Find where the given text appears and provide that cell's center as (x, y) coordinate. 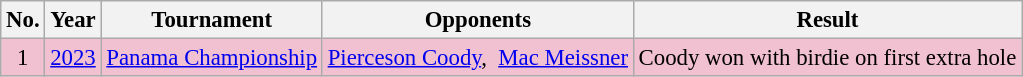
No. (23, 20)
Panama Championship (212, 58)
Year (73, 20)
1 (23, 58)
Coody won with birdie on first extra hole (827, 58)
2023 (73, 58)
Opponents (478, 20)
Result (827, 20)
Pierceson Coody, Mac Meissner (478, 58)
Tournament (212, 20)
